Output the (X, Y) coordinate of the center of the cell containing the given text.  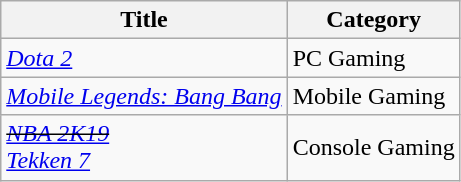
Console Gaming (374, 148)
NBA 2K19Tekken 7 (144, 148)
Mobile Legends: Bang Bang (144, 96)
Mobile Gaming (374, 96)
Title (144, 20)
Category (374, 20)
Dota 2 (144, 58)
PC Gaming (374, 58)
